Determine the [x, y] coordinate at the center of the cell enclosing the given text.  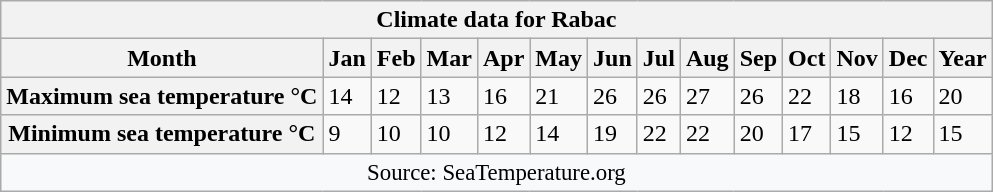
27 [707, 96]
Month [162, 58]
Sep [758, 58]
Jul [658, 58]
21 [559, 96]
Maximum sea temperature °C [162, 96]
Nov [857, 58]
Jun [613, 58]
13 [449, 96]
Jan [347, 58]
19 [613, 134]
Apr [503, 58]
Mar [449, 58]
Oct [807, 58]
Feb [396, 58]
Climate data for Rabac [496, 20]
Aug [707, 58]
May [559, 58]
17 [807, 134]
Year [962, 58]
Source: SeaTemperature.org [496, 172]
Dec [908, 58]
Minimum sea temperature °C [162, 134]
18 [857, 96]
9 [347, 134]
